Scan for the cell matching the given text and deliver its (X, Y) coordinate at center. 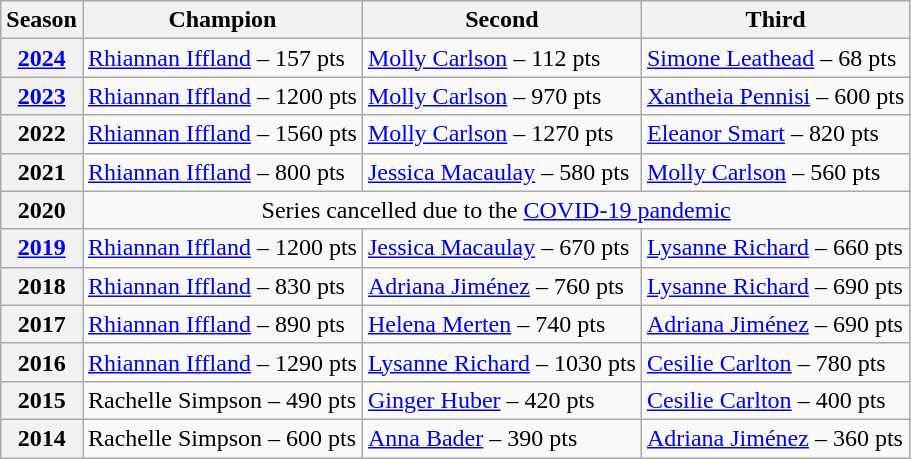
2019 (42, 248)
2023 (42, 96)
Jessica Macaulay – 580 pts (502, 172)
Lysanne Richard – 1030 pts (502, 362)
2015 (42, 400)
2018 (42, 286)
Second (502, 20)
Cesilie Carlton – 400 pts (775, 400)
Simone Leathead – 68 pts (775, 58)
2016 (42, 362)
Molly Carlson – 560 pts (775, 172)
Season (42, 20)
Rachelle Simpson – 490 pts (222, 400)
2021 (42, 172)
Rhiannan Iffland – 830 pts (222, 286)
2014 (42, 438)
2024 (42, 58)
Champion (222, 20)
2017 (42, 324)
Rhiannan Iffland – 1560 pts (222, 134)
Ginger Huber – 420 pts (502, 400)
Anna Bader – 390 pts (502, 438)
Lysanne Richard – 690 pts (775, 286)
Molly Carlson – 112 pts (502, 58)
2022 (42, 134)
Jessica Macaulay – 670 pts (502, 248)
2020 (42, 210)
Eleanor Smart – 820 pts (775, 134)
Rhiannan Iffland – 1290 pts (222, 362)
Rhiannan Iffland – 157 pts (222, 58)
Adriana Jiménez – 690 pts (775, 324)
Rachelle Simpson – 600 pts (222, 438)
Cesilie Carlton – 780 pts (775, 362)
Rhiannan Iffland – 800 pts (222, 172)
Xantheia Pennisi – 600 pts (775, 96)
Third (775, 20)
Adriana Jiménez – 360 pts (775, 438)
Series cancelled due to the COVID-19 pandemic (496, 210)
Molly Carlson – 970 pts (502, 96)
Adriana Jiménez – 760 pts (502, 286)
Rhiannan Iffland – 890 pts (222, 324)
Molly Carlson – 1270 pts (502, 134)
Lysanne Richard – 660 pts (775, 248)
Helena Merten – 740 pts (502, 324)
